From the cell containing the given text, extract its center point as (X, Y) coordinate. 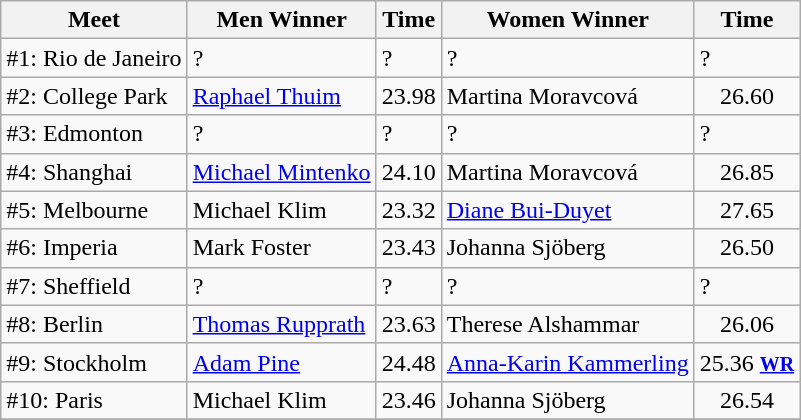
#2: College Park (94, 96)
Women Winner (568, 20)
Meet (94, 20)
23.98 (408, 96)
#1: Rio de Janeiro (94, 58)
#4: Shanghai (94, 172)
23.46 (408, 400)
26.06 (747, 324)
#7: Sheffield (94, 286)
27.65 (747, 210)
Thomas Rupprath (282, 324)
24.10 (408, 172)
Men Winner (282, 20)
#3: Edmonton (94, 134)
#10: Paris (94, 400)
#6: Imperia (94, 248)
23.43 (408, 248)
26.85 (747, 172)
#5: Melbourne (94, 210)
23.63 (408, 324)
Michael Mintenko (282, 172)
25.36 WR (747, 362)
Raphael Thuim (282, 96)
Anna-Karin Kammerling (568, 362)
24.48 (408, 362)
#8: Berlin (94, 324)
Mark Foster (282, 248)
#9: Stockholm (94, 362)
Diane Bui-Duyet (568, 210)
26.50 (747, 248)
26.60 (747, 96)
Therese Alshammar (568, 324)
23.32 (408, 210)
26.54 (747, 400)
Adam Pine (282, 362)
